Scan for the cell matching the given text and deliver its [x, y] coordinate at center. 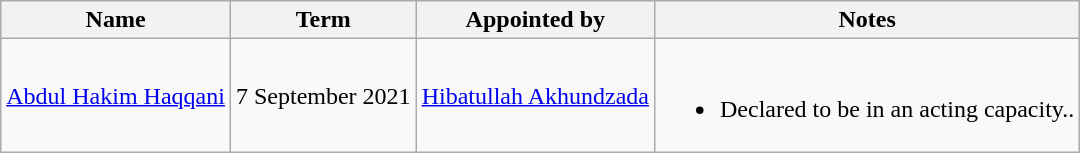
Hibatullah Akhundzada [535, 96]
7 September 2021 [323, 96]
Term [323, 20]
Declared to be in an acting capacity.. [866, 96]
Appointed by [535, 20]
Notes [866, 20]
Name [116, 20]
Abdul Hakim Haqqani [116, 96]
